Output the [x, y] coordinate of the center of the cell containing the given text.  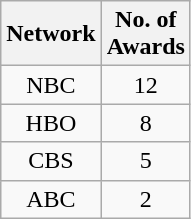
12 [146, 85]
CBS [51, 161]
2 [146, 199]
NBC [51, 85]
No. ofAwards [146, 34]
HBO [51, 123]
5 [146, 161]
Network [51, 34]
ABC [51, 199]
8 [146, 123]
